Scan for the cell matching the given text and deliver its [x, y] coordinate at center. 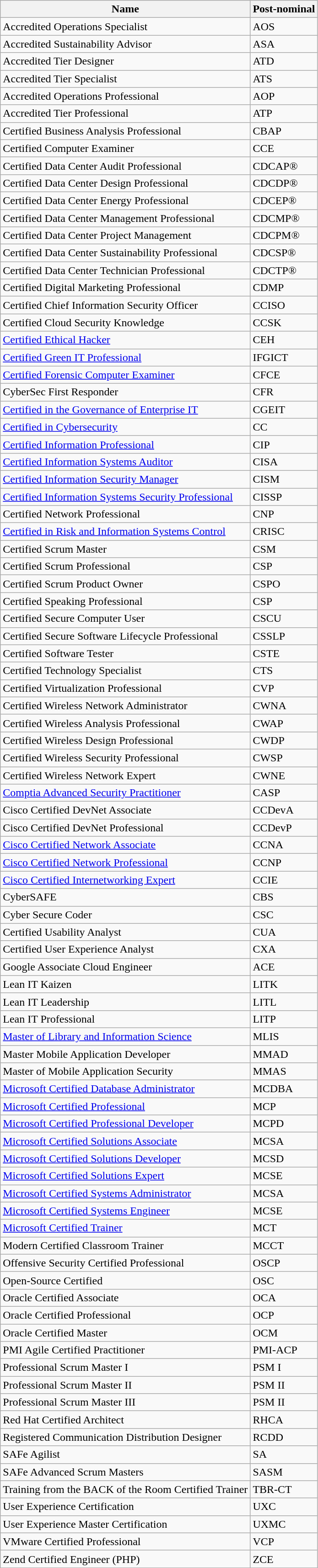
Certified Data Center Sustainability Professional [125, 253]
ACE [284, 967]
CDCAP® [284, 166]
AOP [284, 96]
CXA [284, 949]
Lean IT Leadership [125, 1002]
Accredited Sustainability Advisor [125, 44]
CFR [284, 392]
Certified Ethical Hacker [125, 340]
Lean IT Kaizen [125, 984]
Registered Communication Distribution Designer [125, 1437]
CDCSP® [284, 253]
Accredited Tier Specialist [125, 79]
CSM [284, 549]
Master Mobile Application Developer [125, 1054]
ATS [284, 79]
ZCE [284, 1559]
MMAD [284, 1054]
CVP [284, 688]
CBS [284, 897]
Cyber Secure Coder [125, 915]
CSC [284, 915]
Lean IT Professional [125, 1019]
Training from the BACK of the Room Certified Trainer [125, 1489]
Cisco Certified Network Associate [125, 845]
Microsoft Certified Solutions Expert [125, 1176]
CSTE [284, 653]
Accredited Operations Professional [125, 96]
AOS [284, 27]
SASM [284, 1472]
CIP [284, 444]
Cisco Certified DevNet Professional [125, 828]
OCA [284, 1298]
Certified Information Systems Auditor [125, 462]
CEH [284, 340]
Cisco Certified DevNet Associate [125, 810]
CCNP [284, 862]
CWAP [284, 723]
Oracle Certified Associate [125, 1298]
Certified Speaking Professional [125, 601]
CDCPM® [284, 236]
CWNA [284, 706]
CASP [284, 793]
Microsoft Certified Professional [125, 1106]
Comptia Advanced Security Practitioner [125, 793]
CRISC [284, 532]
SAFe Agilist [125, 1455]
Microsoft Certified Solutions Developer [125, 1158]
MMAS [284, 1072]
Certified Data Center Management Professional [125, 218]
CC [284, 427]
Certified Data Center Project Management [125, 236]
Certified in Cybersecurity [125, 427]
CWDP [284, 740]
Certified Cloud Security Knowledge [125, 323]
MLIS [284, 1036]
LITL [284, 1002]
Professional Scrum Master II [125, 1385]
Certified Information Security Manager [125, 479]
VMware Certified Professional [125, 1541]
CDCEP® [284, 200]
Open-Source Certified [125, 1280]
UXMC [284, 1524]
Zend Certified Engineer (PHP) [125, 1559]
CISSP [284, 496]
Certified Usability Analyst [125, 932]
Google Associate Cloud Engineer [125, 967]
CCSK [284, 323]
CUA [284, 932]
Certified Data Center Technician Professional [125, 270]
Certified User Experience Analyst [125, 949]
CCDevP [284, 828]
Cisco Certified Internetworking Expert [125, 880]
CyberSec First Responder [125, 392]
Certified Scrum Professional [125, 566]
Accredited Tier Professional [125, 113]
Oracle Certified Master [125, 1333]
Certified Scrum Master [125, 549]
Certified Wireless Network Administrator [125, 706]
CCE [284, 148]
Red Hat Certified Architect [125, 1420]
MCT [284, 1228]
PMI Agile Certified Practitioner [125, 1350]
Certified Network Professional [125, 514]
UXC [284, 1507]
CNP [284, 514]
CyberSAFE [125, 897]
Certified Technology Specialist [125, 671]
Certified Wireless Security Professional [125, 758]
Certified Virtualization Professional [125, 688]
Accredited Operations Specialist [125, 27]
CWNE [284, 776]
CDCMP® [284, 218]
Certified Data Center Design Professional [125, 183]
Microsoft Certified Trainer [125, 1228]
Master of Library and Information Science [125, 1036]
Microsoft Certified Database Administrator [125, 1089]
User Experience Master Certification [125, 1524]
SA [284, 1455]
TBR-CT [284, 1489]
Professional Scrum Master I [125, 1368]
CSCU [284, 619]
CSSLP [284, 636]
Certified Forensic Computer Examiner [125, 375]
Microsoft Certified Solutions Associate [125, 1141]
CCDevA [284, 810]
Certified in the Governance of Enterprise IT [125, 410]
Microsoft Certified Professional Developer [125, 1124]
CCNA [284, 845]
ATP [284, 113]
MCSD [284, 1158]
Certified Software Tester [125, 653]
CTS [284, 671]
Certified Computer Examiner [125, 148]
CBAP [284, 131]
CSPO [284, 584]
CISA [284, 462]
Offensive Security Certified Professional [125, 1263]
CISM [284, 479]
CDMP [284, 288]
OCP [284, 1315]
Certified in Risk and Information Systems Control [125, 532]
Microsoft Certified Systems Administrator [125, 1193]
OCM [284, 1333]
LITP [284, 1019]
Certified Scrum Product Owner [125, 584]
Certified Digital Marketing Professional [125, 288]
Certified Data Center Energy Professional [125, 200]
CFCE [284, 375]
Certified Secure Computer User [125, 619]
Certified Information Systems Security Professional [125, 496]
MCCT [284, 1245]
RHCA [284, 1420]
IFGICT [284, 357]
RCDD [284, 1437]
Professional Scrum Master III [125, 1402]
PMI-ACP [284, 1350]
Certified Business Analysis Professional [125, 131]
CCIE [284, 880]
MCP [284, 1106]
Certified Secure Software Lifecycle Professional [125, 636]
User Experience Certification [125, 1507]
CWSP [284, 758]
Certified Information Professional [125, 444]
Modern Certified Classroom Trainer [125, 1245]
ASA [284, 44]
CGEIT [284, 410]
LITK [284, 984]
Certified Wireless Design Professional [125, 740]
Certified Data Center Audit Professional [125, 166]
Oracle Certified Professional [125, 1315]
Certified Wireless Network Expert [125, 776]
CCISO [284, 305]
Master of Mobile Application Security [125, 1072]
Name [125, 9]
MCPD [284, 1124]
Certified Chief Information Security Officer [125, 305]
Microsoft Certified Systems Engineer [125, 1211]
CDCDP® [284, 183]
OSC [284, 1280]
OSCP [284, 1263]
ATD [284, 61]
MCDBA [284, 1089]
VCP [284, 1541]
Certified Wireless Analysis Professional [125, 723]
Certified Green IT Professional [125, 357]
PSM I [284, 1368]
CDCTP® [284, 270]
Accredited Tier Designer [125, 61]
Post-nominal [284, 9]
Cisco Certified Network Professional [125, 862]
SAFe Advanced Scrum Masters [125, 1472]
